Output the [x, y] coordinate of the center of the cell containing the given text.  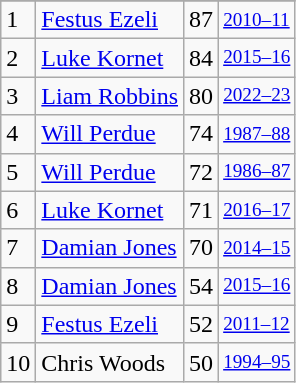
6 [18, 210]
52 [202, 324]
84 [202, 58]
4 [18, 134]
10 [18, 362]
2014–15 [257, 248]
5 [18, 172]
71 [202, 210]
1 [18, 20]
1987–88 [257, 134]
50 [202, 362]
74 [202, 134]
Chris Woods [110, 362]
Liam Robbins [110, 96]
87 [202, 20]
1986–87 [257, 172]
2022–23 [257, 96]
72 [202, 172]
8 [18, 286]
54 [202, 286]
80 [202, 96]
2011–12 [257, 324]
1994–95 [257, 362]
3 [18, 96]
7 [18, 248]
2016–17 [257, 210]
2 [18, 58]
2010–11 [257, 20]
9 [18, 324]
70 [202, 248]
